Provide the (X, Y) coordinate of the cell's center where the given text is located.  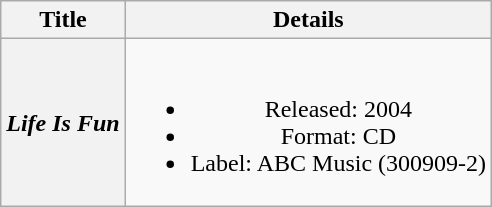
Life Is Fun (63, 122)
Details (308, 20)
Title (63, 20)
Released: 2004Format: CDLabel: ABC Music (300909-2) (308, 122)
